Search for the cell housing the specified text and yield its (X, Y) center coordinate. 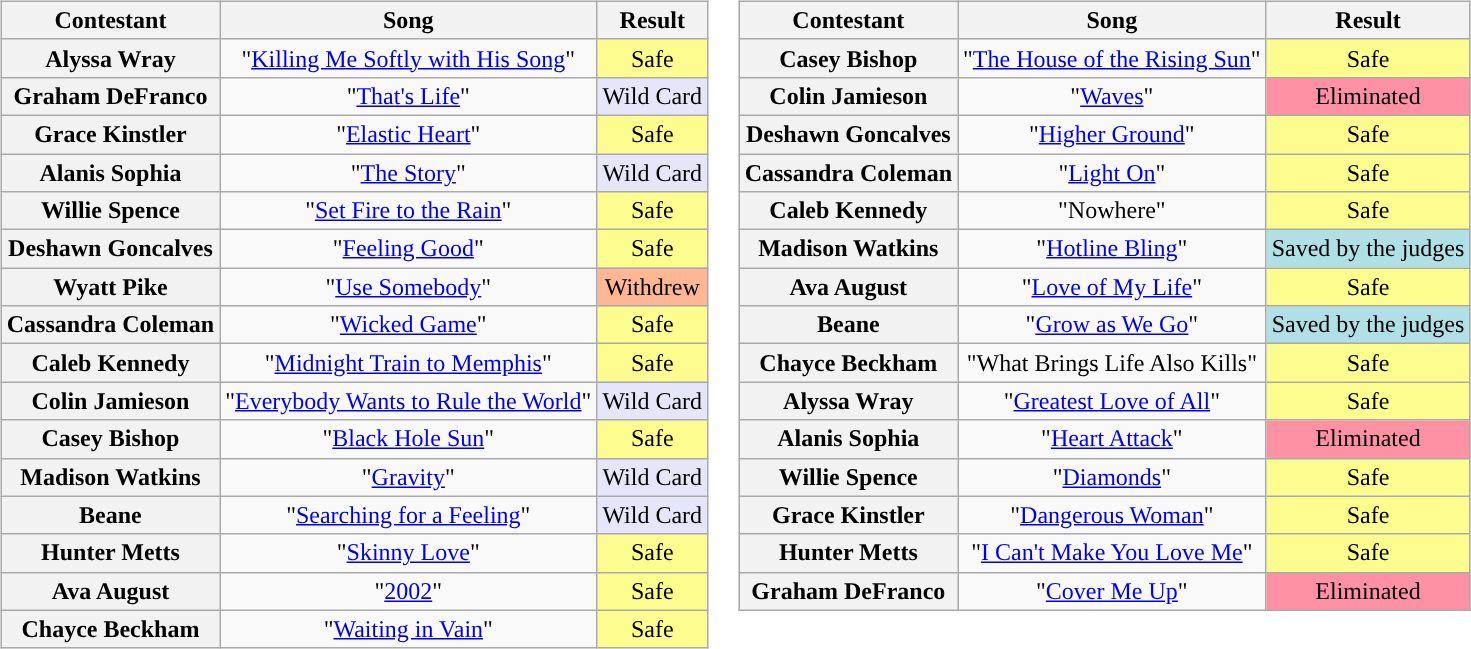
"Dangerous Woman" (1112, 515)
"The Story" (408, 173)
"Black Hole Sun" (408, 439)
"Killing Me Softly with His Song" (408, 58)
"Elastic Heart" (408, 134)
"Greatest Love of All" (1112, 401)
"Diamonds" (1112, 477)
"Waves" (1112, 96)
"2002" (408, 591)
"Skinny Love" (408, 553)
"That's Life" (408, 96)
Withdrew (652, 287)
"Wicked Game" (408, 325)
"Searching for a Feeling" (408, 515)
"Love of My Life" (1112, 287)
"Set Fire to the Rain" (408, 211)
"I Can't Make You Love Me" (1112, 553)
"Waiting in Vain" (408, 629)
"Feeling Good" (408, 249)
"Everybody Wants to Rule the World" (408, 401)
"Use Somebody" (408, 287)
Wyatt Pike (110, 287)
"Cover Me Up" (1112, 591)
"Light On" (1112, 173)
"Midnight Train to Memphis" (408, 363)
"Grow as We Go" (1112, 325)
"Gravity" (408, 477)
"What Brings Life Also Kills" (1112, 363)
"Heart Attack" (1112, 439)
"Higher Ground" (1112, 134)
"Nowhere" (1112, 211)
"Hotline Bling" (1112, 249)
"The House of the Rising Sun" (1112, 58)
